Provide the (x, y) coordinate of the cell's center where the given text is located.  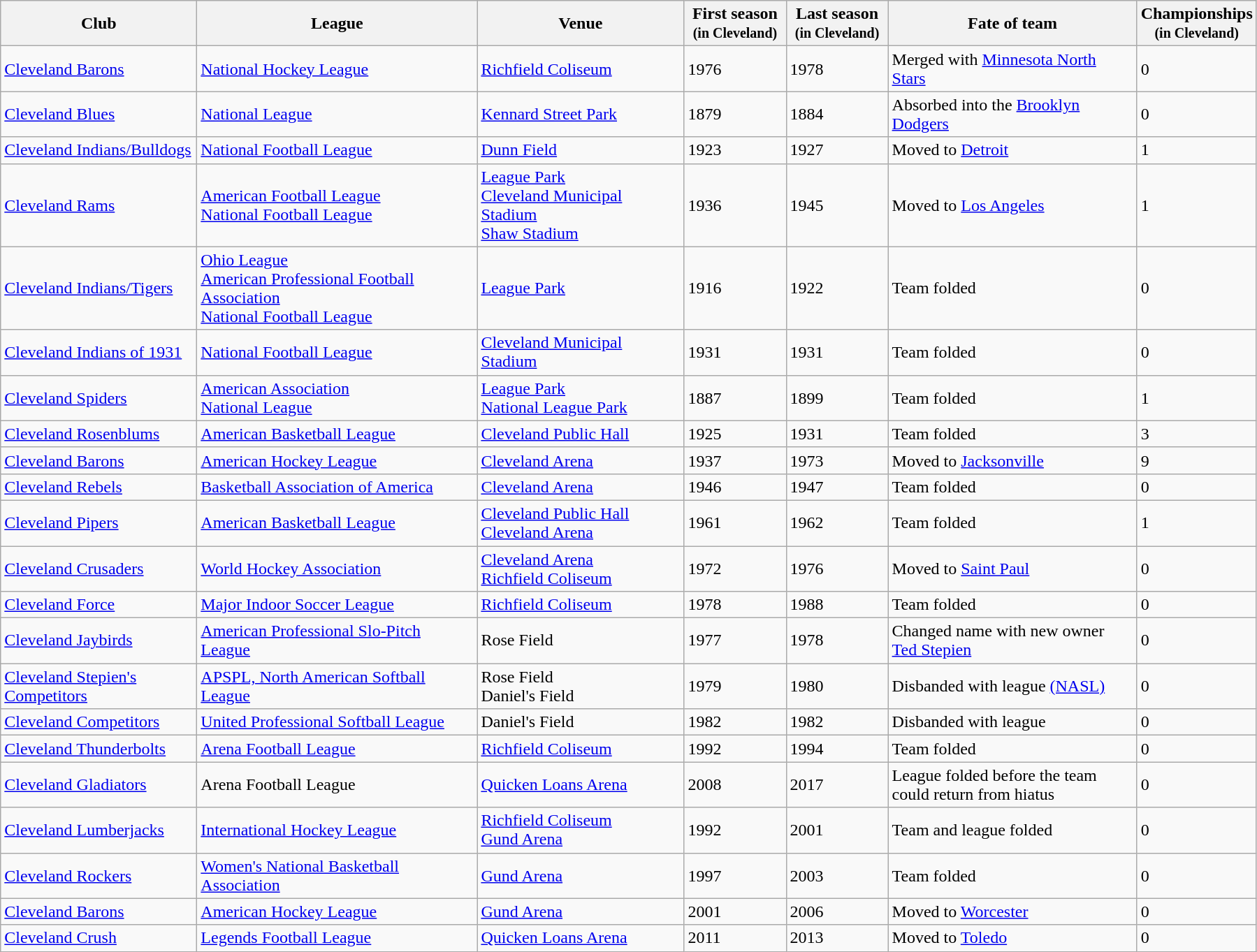
Moved to Detroit (1012, 150)
Moved to Saint Paul (1012, 569)
Rose Field (581, 641)
2006 (837, 911)
Basketball Association of America (337, 487)
Cleveland Blues (99, 115)
1923 (735, 150)
League ParkNational League Park (581, 398)
Cleveland Jaybirds (99, 641)
Richfield ColiseumGund Arena (581, 830)
1961 (735, 522)
1988 (837, 605)
1973 (837, 460)
1916 (735, 288)
Moved to Worcester (1012, 911)
1977 (735, 641)
Rose FieldDaniel's Field (581, 686)
1887 (735, 398)
United Professional Softball League (337, 722)
American AssociationNational League (337, 398)
Cleveland Indians/Tigers (99, 288)
Merged with Minnesota North Stars (1012, 68)
Daniel's Field (581, 722)
American Professional Slo-Pitch League (337, 641)
1980 (837, 686)
1979 (735, 686)
1945 (837, 205)
Cleveland Indians/Bulldogs (99, 150)
Cleveland Crush (99, 938)
Cleveland Lumberjacks (99, 830)
1899 (837, 398)
Dunn Field (581, 150)
Cleveland Spiders (99, 398)
Cleveland Rosenblums (99, 434)
Cleveland Rockers (99, 876)
Club (99, 24)
APSPL, North American Softball League (337, 686)
Absorbed into the Brooklyn Dodgers (1012, 115)
Changed name with new owner Ted Stepien (1012, 641)
Kennard Street Park (581, 115)
Cleveland Stepien's Competitors (99, 686)
9 (1196, 460)
League (337, 24)
1925 (735, 434)
Disbanded with league (NASL) (1012, 686)
3 (1196, 434)
2017 (837, 785)
Cleveland Rams (99, 205)
1994 (837, 749)
Moved to Jacksonville (1012, 460)
Cleveland ArenaRichfield Coliseum (581, 569)
1936 (735, 205)
Moved to Toledo (1012, 938)
National Hockey League (337, 68)
2011 (735, 938)
1937 (735, 460)
1947 (837, 487)
Cleveland Indians of 1931 (99, 352)
Team and league folded (1012, 830)
Cleveland Crusaders (99, 569)
Cleveland Force (99, 605)
Cleveland Public HallCleveland Arena (581, 522)
1927 (837, 150)
International Hockey League (337, 830)
World Hockey Association (337, 569)
1946 (735, 487)
1884 (837, 115)
Ohio LeagueAmerican Professional Football AssociationNational Football League (337, 288)
Venue (581, 24)
Cleveland Rebels (99, 487)
Cleveland Gladiators (99, 785)
Championships(in Cleveland) (1196, 24)
Cleveland Competitors (99, 722)
2003 (837, 876)
League folded before the team could return from hiatus (1012, 785)
1962 (837, 522)
Cleveland Municipal Stadium (581, 352)
1972 (735, 569)
Cleveland Public Hall (581, 434)
League ParkCleveland Municipal StadiumShaw Stadium (581, 205)
Women's National Basketball Association (337, 876)
Cleveland Pipers (99, 522)
National League (337, 115)
Disbanded with league (1012, 722)
Major Indoor Soccer League (337, 605)
League Park (581, 288)
American Football LeagueNational Football League (337, 205)
2008 (735, 785)
Moved to Los Angeles (1012, 205)
Fate of team (1012, 24)
Last season(in Cleveland) (837, 24)
Legends Football League (337, 938)
First season(in Cleveland) (735, 24)
2013 (837, 938)
1922 (837, 288)
1879 (735, 115)
Cleveland Thunderbolts (99, 749)
1997 (735, 876)
